Find where the given text appears and provide that cell's center as (x, y) coordinate. 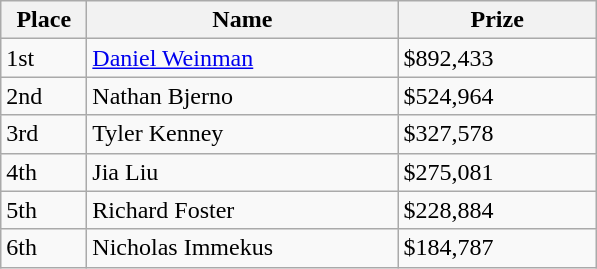
4th (44, 172)
$524,964 (498, 96)
3rd (44, 134)
$892,433 (498, 58)
$184,787 (498, 248)
Nathan Bjerno (242, 96)
Prize (498, 20)
2nd (44, 96)
Richard Foster (242, 210)
Tyler Kenney (242, 134)
$275,081 (498, 172)
Place (44, 20)
Nicholas Immekus (242, 248)
6th (44, 248)
$228,884 (498, 210)
$327,578 (498, 134)
5th (44, 210)
Daniel Weinman (242, 58)
Name (242, 20)
Jia Liu (242, 172)
1st (44, 58)
